Locate the cell with the specified text and output its (x, y) center coordinate. 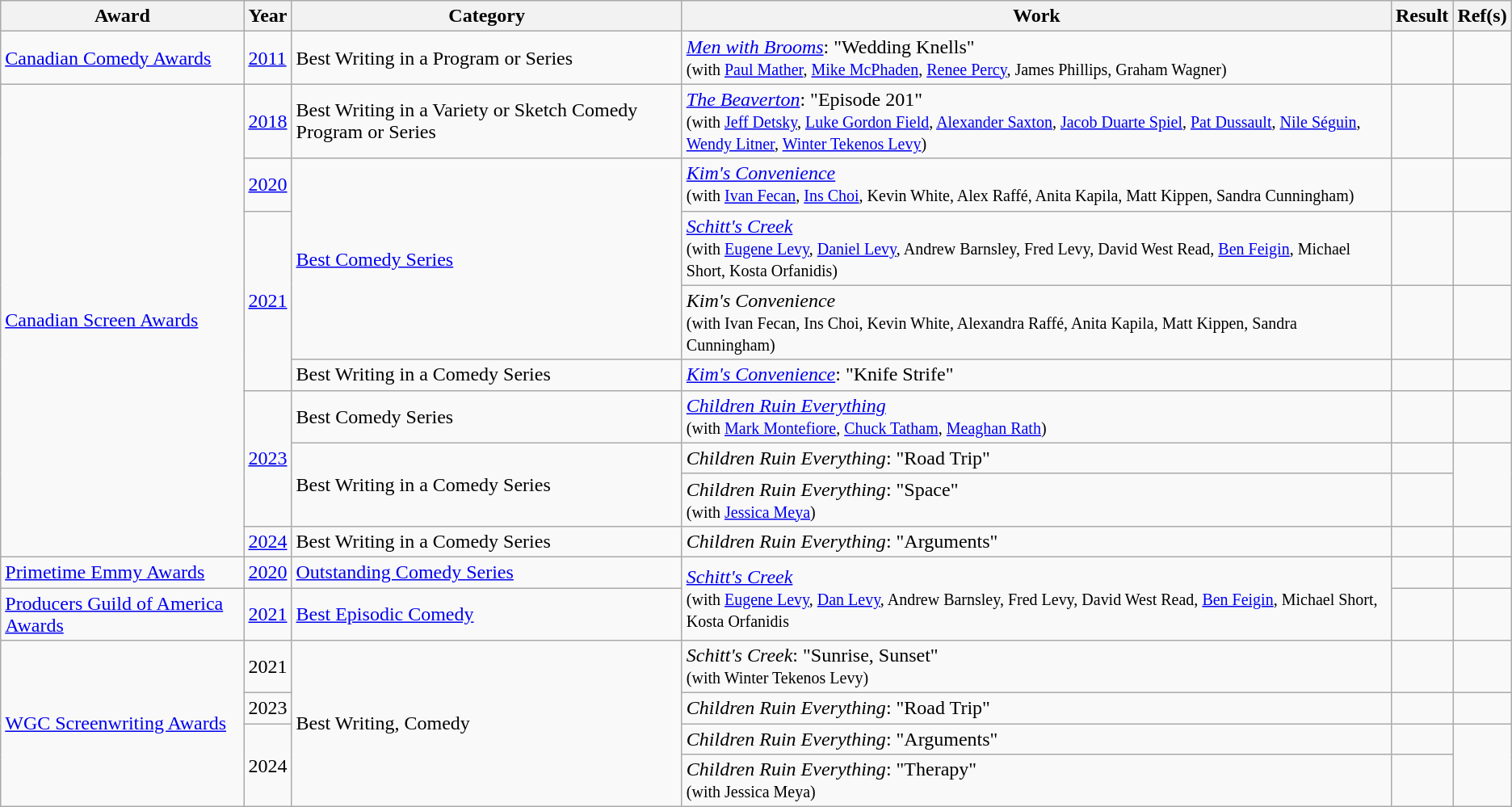
Canadian Comedy Awards (123, 58)
Award (123, 16)
Best Writing, Comedy (486, 724)
Primetime Emmy Awards (123, 572)
2011 (268, 58)
Ref(s) (1482, 16)
Producers Guild of America Awards (123, 614)
Children Ruin Everything(with Mark Montefiore, Chuck Tatham, Meaghan Rath) (1036, 417)
Men with Brooms: "Wedding Knells"(with Paul Mather, Mike McPhaden, Renee Percy, James Phillips, Graham Wagner) (1036, 58)
Result (1422, 16)
Best Writing in a Program or Series (486, 58)
Work (1036, 16)
Kim's Convenience: "Knife Strife" (1036, 375)
Kim's Convenience(with Ivan Fecan, Ins Choi, Kevin White, Alexandra Raffé, Anita Kapila, Matt Kippen, Sandra Cunningham) (1036, 322)
Children Ruin Everything: "Therapy"(with Jessica Meya) (1036, 780)
Best Episodic Comedy (486, 614)
Schitt's Creek(with Eugene Levy, Dan Levy, Andrew Barnsley, Fred Levy, David West Read, Ben Feigin, Michael Short, Kosta Orfanidis (1036, 598)
Kim's Convenience(with Ivan Fecan, Ins Choi, Kevin White, Alex Raffé, Anita Kapila, Matt Kippen, Sandra Cunningham) (1036, 184)
Outstanding Comedy Series (486, 572)
Children Ruin Everything: "Space"(with Jessica Meya) (1036, 499)
WGC Screenwriting Awards (123, 724)
Canadian Screen Awards (123, 321)
Category (486, 16)
Schitt's Creek(with Eugene Levy, Daniel Levy, Andrew Barnsley, Fred Levy, David West Read, Ben Feigin, Michael Short, Kosta Orfanidis) (1036, 248)
Year (268, 16)
2018 (268, 121)
Best Writing in a Variety or Sketch Comedy Program or Series (486, 121)
Schitt's Creek: "Sunrise, Sunset"(with Winter Tekenos Levy) (1036, 667)
